Provide the [x, y] coordinate of the cell's center where the given text is located.  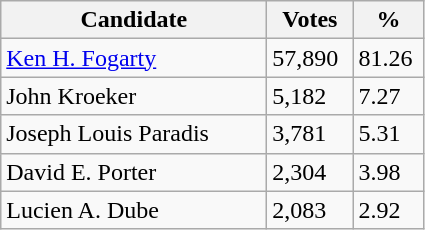
Candidate [134, 20]
3.98 [388, 172]
3,781 [310, 134]
7.27 [388, 96]
2,304 [310, 172]
2,083 [310, 210]
57,890 [310, 58]
John Kroeker [134, 96]
Joseph Louis Paradis [134, 134]
Votes [310, 20]
Ken H. Fogarty [134, 58]
Lucien A. Dube [134, 210]
81.26 [388, 58]
5,182 [310, 96]
5.31 [388, 134]
% [388, 20]
David E. Porter [134, 172]
2.92 [388, 210]
